Locate the cell with the specified text and output its (x, y) center coordinate. 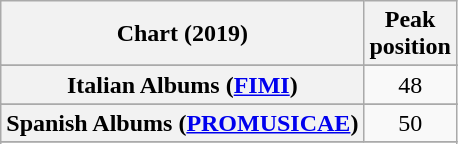
48 (410, 85)
50 (410, 123)
Spanish Albums (PROMUSICAE) (182, 123)
Peakposition (410, 34)
Chart (2019) (182, 34)
Italian Albums (FIMI) (182, 85)
